Capture the cell that displays the provided text and extract its [X, Y] central coordinate. 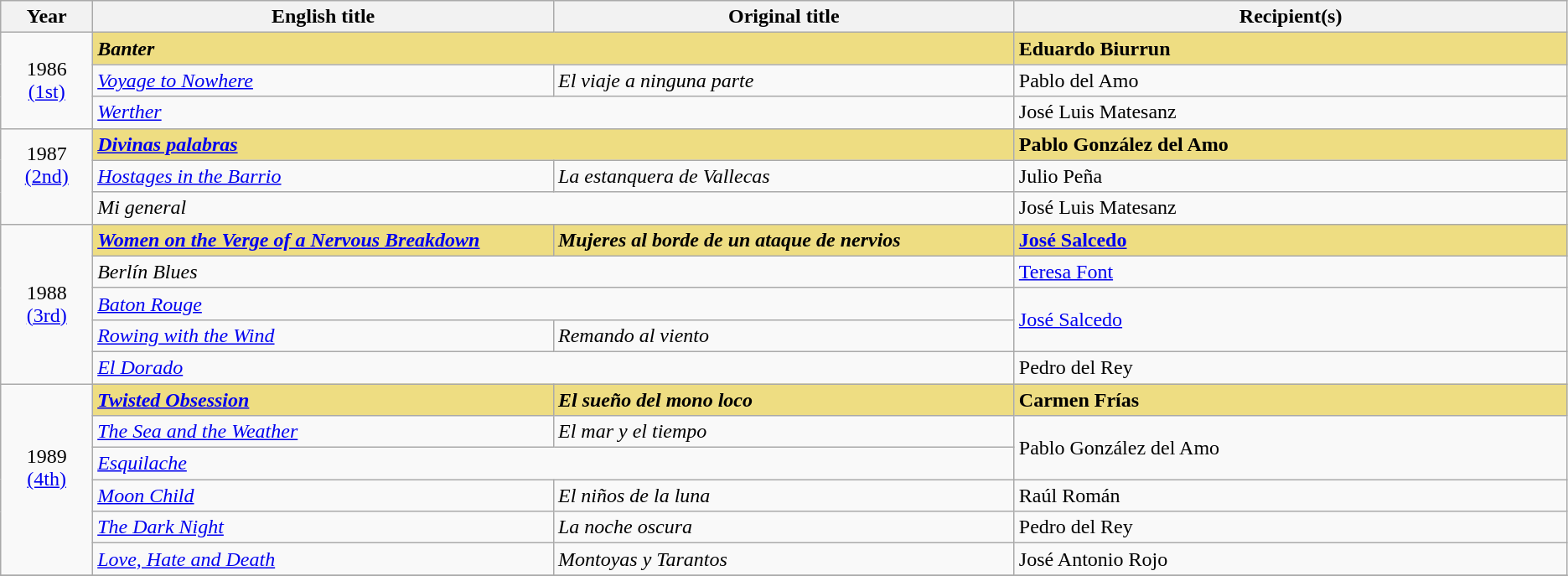
El mar y el tiempo [784, 432]
La noche oscura [784, 527]
Twisted Obsession [323, 400]
Rowing with the Wind [323, 335]
Montoyas y Tarantos [784, 559]
The Sea and the Weather [323, 432]
Moon Child [323, 496]
1986(1st) [47, 80]
El viaje a ninguna parte [784, 80]
Remando al viento [784, 335]
Women on the Verge of a Nervous Breakdown [323, 240]
El sueño del mono loco [784, 400]
Raúl Román [1291, 496]
Hostages in the Barrio [323, 176]
Esquilache [554, 464]
Werther [554, 112]
Voyage to Nowhere [323, 80]
1987(2nd) [47, 176]
Mi general [554, 208]
Pablo del Amo [1291, 80]
El Dorado [554, 367]
Year [47, 17]
Julio Peña [1291, 176]
La estanquera de Vallecas [784, 176]
Baton Rouge [554, 304]
Berlín Blues [554, 272]
Mujeres al borde de un ataque de nervios [784, 240]
Recipient(s) [1291, 17]
1988(3rd) [47, 304]
Banter [554, 49]
El niños de la luna [784, 496]
Divinas palabras [554, 144]
Teresa Font [1291, 272]
Carmen Frías [1291, 400]
José Antonio Rojo [1291, 559]
The Dark Night [323, 527]
Eduardo Biurrun [1291, 49]
1989(4th) [47, 480]
English title [323, 17]
Love, Hate and Death [323, 559]
Original title [784, 17]
